Provide the [X, Y] coordinate of the cell's center where the given text is located.  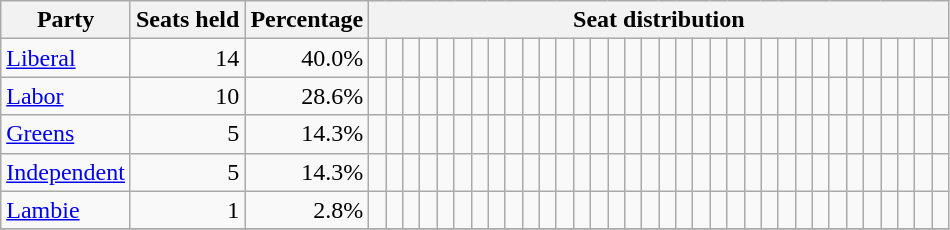
Percentage [307, 20]
Seats held [187, 20]
Party [66, 20]
2.8% [307, 210]
Independent [66, 172]
Liberal [66, 58]
Greens [66, 134]
Seat distribution [659, 20]
10 [187, 96]
40.0% [307, 58]
1 [187, 210]
Labor [66, 96]
14 [187, 58]
28.6% [307, 96]
Lambie [66, 210]
